Extract the [x, y] coordinate from the center of the cell holding the provided text.  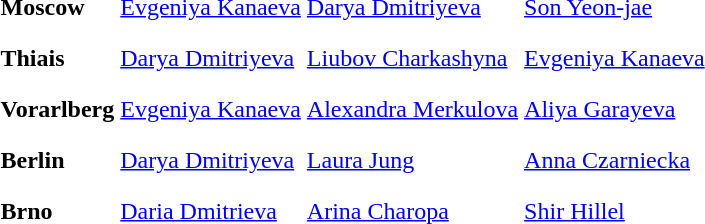
Liubov Charkashyna [412, 58]
Alexandra Merkulova [412, 109]
Laura Jung [412, 160]
Evgeniya Kanaeva [211, 109]
